Output the (x, y) coordinate of the center of the cell containing the given text.  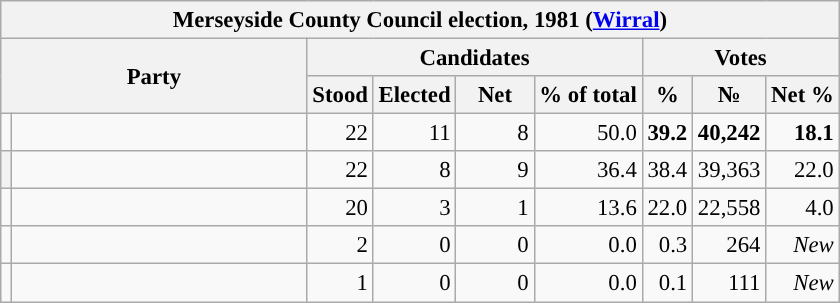
36.4 (588, 170)
40,242 (730, 133)
4.0 (802, 208)
39,363 (730, 170)
% (667, 95)
0.3 (667, 245)
Party (154, 76)
9 (495, 170)
22,558 (730, 208)
38.4 (667, 170)
2 (340, 245)
% of total (588, 95)
0.1 (667, 283)
Net (495, 95)
13.6 (588, 208)
Elected (414, 95)
50.0 (588, 133)
Merseyside County Council election, 1981 (Wirral) (420, 20)
111 (730, 283)
264 (730, 245)
Stood (340, 95)
11 (414, 133)
18.1 (802, 133)
Candidates (474, 58)
39.2 (667, 133)
3 (414, 208)
Votes (740, 58)
20 (340, 208)
Net % (802, 95)
№ (730, 95)
